For the text-containing cell, return its midpoint in [X, Y] coordinate format. 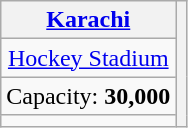
Hockey Stadium [88, 58]
Karachi [88, 20]
Capacity: 30,000 [88, 96]
